Find where the given text appears and provide that cell's center as [X, Y] coordinate. 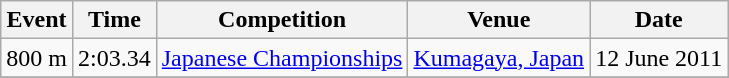
12 June 2011 [659, 58]
Date [659, 20]
2:03.34 [114, 58]
Time [114, 20]
Japanese Championships [282, 58]
800 m [37, 58]
Venue [499, 20]
Competition [282, 20]
Event [37, 20]
Kumagaya, Japan [499, 58]
